Determine the (X, Y) coordinate at the center of the cell enclosing the given text.  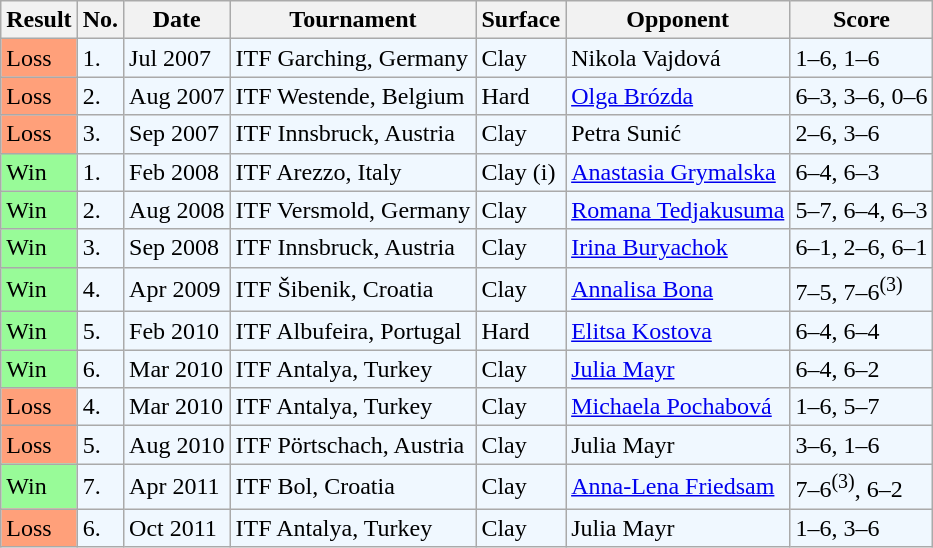
Irina Buryachok (678, 248)
Sep 2007 (177, 134)
Anastasia Grymalska (678, 172)
7. (100, 486)
7–6(3), 6–2 (862, 486)
ITF Arezzo, Italy (353, 172)
Tournament (353, 20)
1–6, 5–7 (862, 407)
6–4, 6–3 (862, 172)
Petra Sunić (678, 134)
ITF Bol, Croatia (353, 486)
Olga Brózda (678, 96)
Feb 2010 (177, 331)
6–3, 3–6, 0–6 (862, 96)
Nikola Vajdová (678, 58)
1–6, 1–6 (862, 58)
Score (862, 20)
ITF Westende, Belgium (353, 96)
6–4, 6–4 (862, 331)
Aug 2010 (177, 445)
Opponent (678, 20)
3–6, 1–6 (862, 445)
Michaela Pochabová (678, 407)
ITF Versmold, Germany (353, 210)
6–1, 2–6, 6–1 (862, 248)
Aug 2008 (177, 210)
Annalisa Bona (678, 290)
Result (39, 20)
Sep 2008 (177, 248)
Date (177, 20)
Feb 2008 (177, 172)
Aug 2007 (177, 96)
Apr 2011 (177, 486)
Elitsa Kostova (678, 331)
5–7, 6–4, 6–3 (862, 210)
1–6, 3–6 (862, 528)
No. (100, 20)
Apr 2009 (177, 290)
6–4, 6–2 (862, 369)
Romana Tedjakusuma (678, 210)
Jul 2007 (177, 58)
ITF Šibenik, Croatia (353, 290)
Surface (521, 20)
Anna-Lena Friedsam (678, 486)
ITF Albufeira, Portugal (353, 331)
ITF Pörtschach, Austria (353, 445)
Oct 2011 (177, 528)
Clay (i) (521, 172)
7–5, 7–6(3) (862, 290)
ITF Garching, Germany (353, 58)
2–6, 3–6 (862, 134)
